Provide the [X, Y] coordinate of the cell's center where the given text is located.  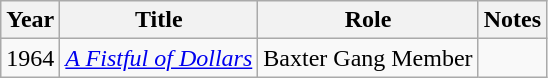
A Fistful of Dollars [159, 58]
Role [368, 20]
1964 [30, 58]
Title [159, 20]
Year [30, 20]
Notes [512, 20]
Baxter Gang Member [368, 58]
